Identify which cell holds the provided text, then report its [x, y] central coordinate. 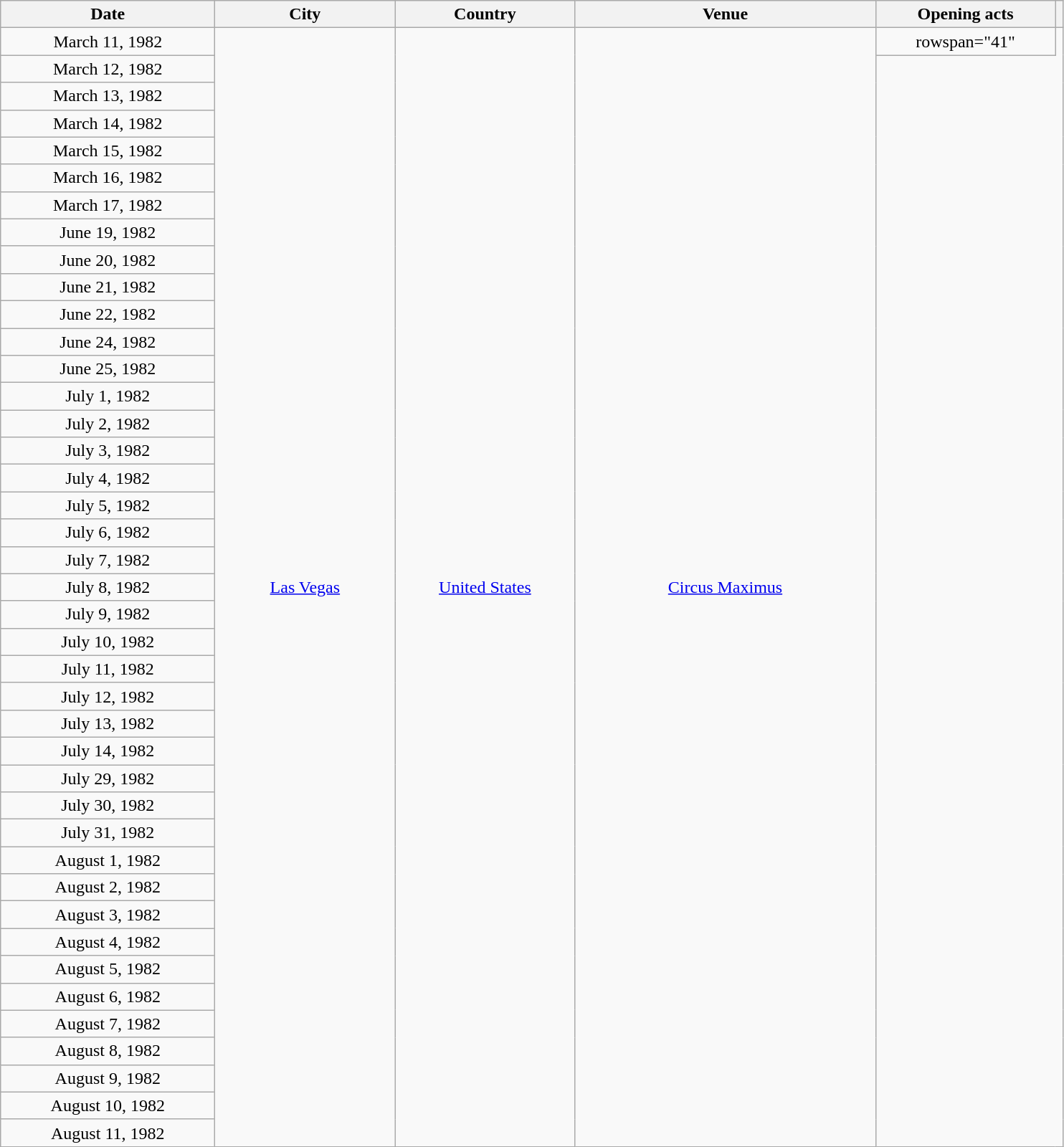
June 19, 1982 [108, 232]
June 22, 1982 [108, 314]
July 13, 1982 [108, 723]
July 4, 1982 [108, 478]
March 11, 1982 [108, 42]
July 2, 1982 [108, 424]
July 30, 1982 [108, 806]
August 1, 1982 [108, 860]
City [305, 14]
August 10, 1982 [108, 1105]
June 24, 1982 [108, 342]
July 6, 1982 [108, 533]
July 8, 1982 [108, 587]
August 7, 1982 [108, 1024]
March 15, 1982 [108, 151]
August 9, 1982 [108, 1078]
July 12, 1982 [108, 696]
March 17, 1982 [108, 205]
August 6, 1982 [108, 996]
July 5, 1982 [108, 505]
March 16, 1982 [108, 178]
Circus Maximus [726, 588]
July 14, 1982 [108, 751]
Venue [726, 14]
Country [485, 14]
Las Vegas [305, 588]
July 11, 1982 [108, 669]
June 20, 1982 [108, 260]
August 4, 1982 [108, 942]
August 2, 1982 [108, 887]
March 13, 1982 [108, 96]
March 14, 1982 [108, 123]
March 12, 1982 [108, 69]
July 7, 1982 [108, 560]
rowspan="41" [965, 42]
August 5, 1982 [108, 969]
July 10, 1982 [108, 642]
August 8, 1982 [108, 1051]
August 11, 1982 [108, 1133]
July 3, 1982 [108, 451]
Date [108, 14]
United States [485, 588]
July 9, 1982 [108, 614]
June 25, 1982 [108, 369]
August 3, 1982 [108, 915]
July 29, 1982 [108, 778]
Opening acts [965, 14]
July 1, 1982 [108, 396]
July 31, 1982 [108, 833]
June 21, 1982 [108, 287]
